Search for the cell housing the specified text and yield its (X, Y) center coordinate. 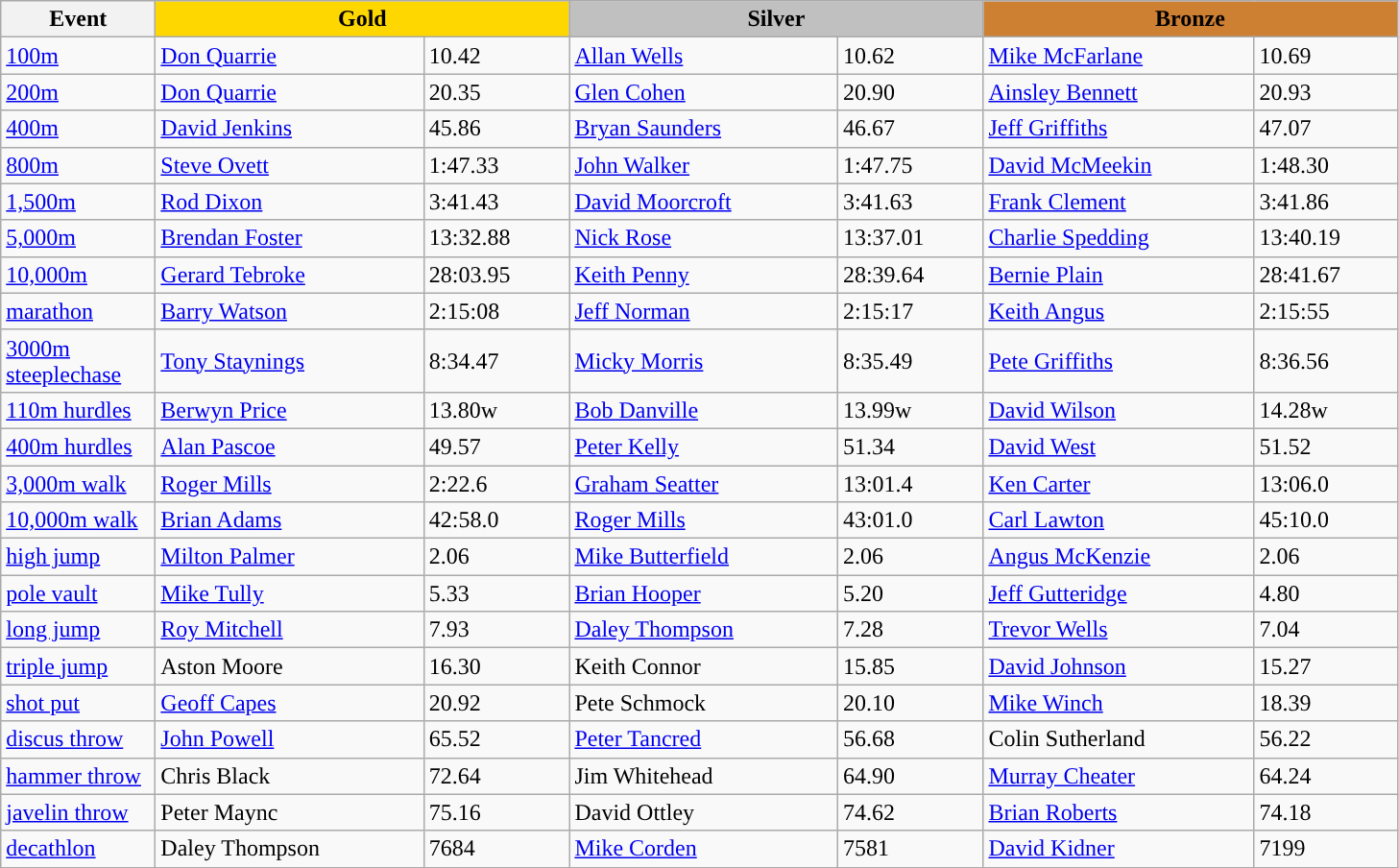
Trevor Wells (1119, 630)
14.28w (1325, 410)
8:34.47 (496, 361)
hammer throw (79, 776)
10.69 (1325, 56)
Peter Tancred (704, 739)
javelin throw (79, 812)
200m (79, 92)
3:41.86 (1325, 202)
20.35 (496, 92)
Gerard Tebroke (290, 275)
8:35.49 (910, 361)
Keith Angus (1119, 311)
Berwyn Price (290, 410)
3,000m walk (79, 483)
Bernie Plain (1119, 275)
5.20 (910, 593)
Silver (776, 19)
1:48.30 (1325, 165)
7684 (496, 849)
Charlie Spedding (1119, 238)
Mike Winch (1119, 703)
100m (79, 56)
13:32.88 (496, 238)
20.92 (496, 703)
10.62 (910, 56)
Bronze (1191, 19)
high jump (79, 557)
15.27 (1325, 666)
13.80w (496, 410)
Bryan Saunders (704, 129)
7.93 (496, 630)
64.24 (1325, 776)
Mike McFarlane (1119, 56)
13.99w (910, 410)
Jeff Gutteridge (1119, 593)
2:22.6 (496, 483)
Tony Staynings (290, 361)
45.86 (496, 129)
7.04 (1325, 630)
75.16 (496, 812)
Glen Cohen (704, 92)
Jeff Norman (704, 311)
David McMeekin (1119, 165)
David Kidner (1119, 849)
13:06.0 (1325, 483)
David Jenkins (290, 129)
Barry Watson (290, 311)
shot put (79, 703)
David Ottley (704, 812)
43:01.0 (910, 520)
42:58.0 (496, 520)
Event (79, 19)
Rod Dixon (290, 202)
7581 (910, 849)
28:39.64 (910, 275)
discus throw (79, 739)
400m hurdles (79, 446)
8:36.56 (1325, 361)
28:03.95 (496, 275)
Mike Corden (704, 849)
10,000m (79, 275)
Keith Connor (704, 666)
triple jump (79, 666)
Mike Tully (290, 593)
51.52 (1325, 446)
3:41.43 (496, 202)
18.39 (1325, 703)
20.10 (910, 703)
Aston Moore (290, 666)
800m (79, 165)
4.80 (1325, 593)
Geoff Capes (290, 703)
Jeff Griffiths (1119, 129)
45:10.0 (1325, 520)
2:15:55 (1325, 311)
Bob Danville (704, 410)
400m (79, 129)
20.90 (910, 92)
David Wilson (1119, 410)
5.33 (496, 593)
16.30 (496, 666)
Frank Clement (1119, 202)
10.42 (496, 56)
13:37.01 (910, 238)
Nick Rose (704, 238)
5,000m (79, 238)
Mike Butterfield (704, 557)
65.52 (496, 739)
110m hurdles (79, 410)
David West (1119, 446)
7.28 (910, 630)
Ainsley Bennett (1119, 92)
Keith Penny (704, 275)
13:40.19 (1325, 238)
Steve Ovett (290, 165)
David Moorcroft (704, 202)
Graham Seatter (704, 483)
56.22 (1325, 739)
Jim Whitehead (704, 776)
7199 (1325, 849)
1,500m (79, 202)
Carl Lawton (1119, 520)
3:41.63 (910, 202)
Allan Wells (704, 56)
Brendan Foster (290, 238)
47.07 (1325, 129)
John Powell (290, 739)
1:47.75 (910, 165)
Milton Palmer (290, 557)
Roy Mitchell (290, 630)
Gold (363, 19)
Pete Griffiths (1119, 361)
20.93 (1325, 92)
Micky Morris (704, 361)
13:01.4 (910, 483)
72.64 (496, 776)
Peter Maync (290, 812)
28:41.67 (1325, 275)
David Johnson (1119, 666)
marathon (79, 311)
Murray Cheater (1119, 776)
Pete Schmock (704, 703)
pole vault (79, 593)
64.90 (910, 776)
Alan Pascoe (290, 446)
46.67 (910, 129)
Colin Sutherland (1119, 739)
Ken Carter (1119, 483)
Brian Roberts (1119, 812)
2:15:17 (910, 311)
Angus McKenzie (1119, 557)
Chris Black (290, 776)
10,000m walk (79, 520)
John Walker (704, 165)
Peter Kelly (704, 446)
3000m steeplechase (79, 361)
Brian Adams (290, 520)
Brian Hooper (704, 593)
1:47.33 (496, 165)
51.34 (910, 446)
2:15:08 (496, 311)
74.18 (1325, 812)
74.62 (910, 812)
long jump (79, 630)
15.85 (910, 666)
decathlon (79, 849)
56.68 (910, 739)
49.57 (496, 446)
